Determine the (x, y) coordinate at the center of the cell enclosing the given text.  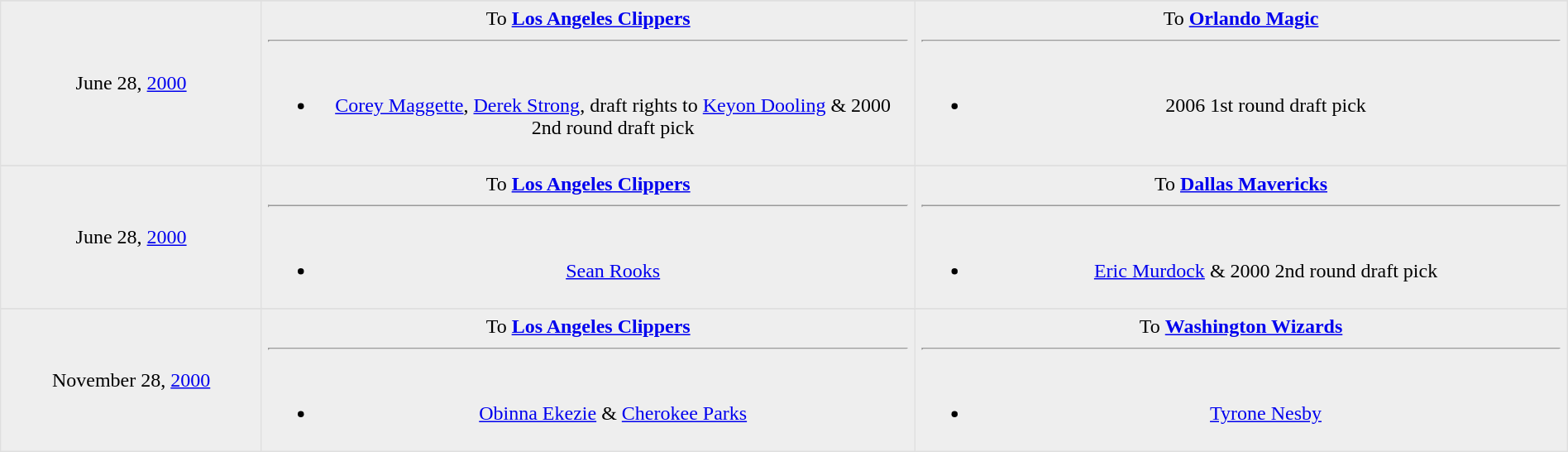
To Dallas MavericksEric Murdock & 2000 2nd round draft pick (1241, 237)
To Los Angeles ClippersCorey Maggette, Derek Strong, draft rights to Keyon Dooling & 2000 2nd round draft pick (587, 84)
To Washington WizardsTyrone Nesby (1241, 380)
To Los Angeles ClippersObinna Ekezie & Cherokee Parks (587, 380)
To Orlando Magic2006 1st round draft pick (1241, 84)
November 28, 2000 (131, 380)
To Los Angeles ClippersSean Rooks (587, 237)
